For the text-containing cell, return its midpoint in [X, Y] coordinate format. 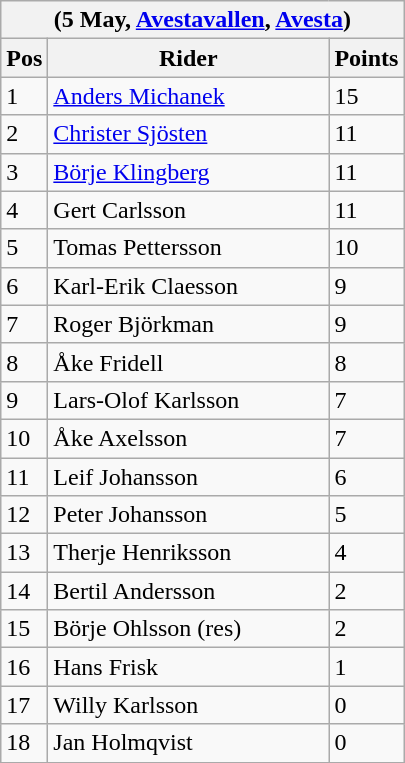
12 [24, 515]
Börje Ohlsson (res) [188, 629]
Hans Frisk [188, 667]
16 [24, 667]
Points [366, 58]
Åke Fridell [188, 362]
Peter Johansson [188, 515]
Karl-Erik Claesson [188, 286]
(5 May, Avestavallen, Avesta) [202, 20]
Roger Björkman [188, 324]
Bertil Andersson [188, 591]
Therje Henriksson [188, 553]
Anders Michanek [188, 96]
14 [24, 591]
Gert Carlsson [188, 210]
18 [24, 743]
17 [24, 705]
Åke Axelsson [188, 438]
13 [24, 553]
Leif Johansson [188, 477]
Pos [24, 58]
Tomas Pettersson [188, 248]
Rider [188, 58]
Börje Klingberg [188, 172]
Lars-Olof Karlsson [188, 400]
Willy Karlsson [188, 705]
3 [24, 172]
Jan Holmqvist [188, 743]
Christer Sjösten [188, 134]
